Output the [X, Y] coordinate of the center of the cell containing the given text.  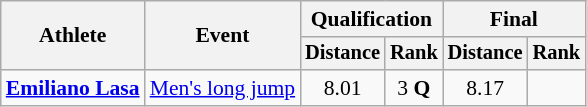
Final [514, 19]
Emiliano Lasa [73, 88]
Athlete [73, 36]
8.17 [486, 88]
3 Q [414, 88]
8.01 [342, 88]
Event [223, 36]
Qualification [371, 19]
Men's long jump [223, 88]
